From the cell containing the given text, extract its center point as [x, y] coordinate. 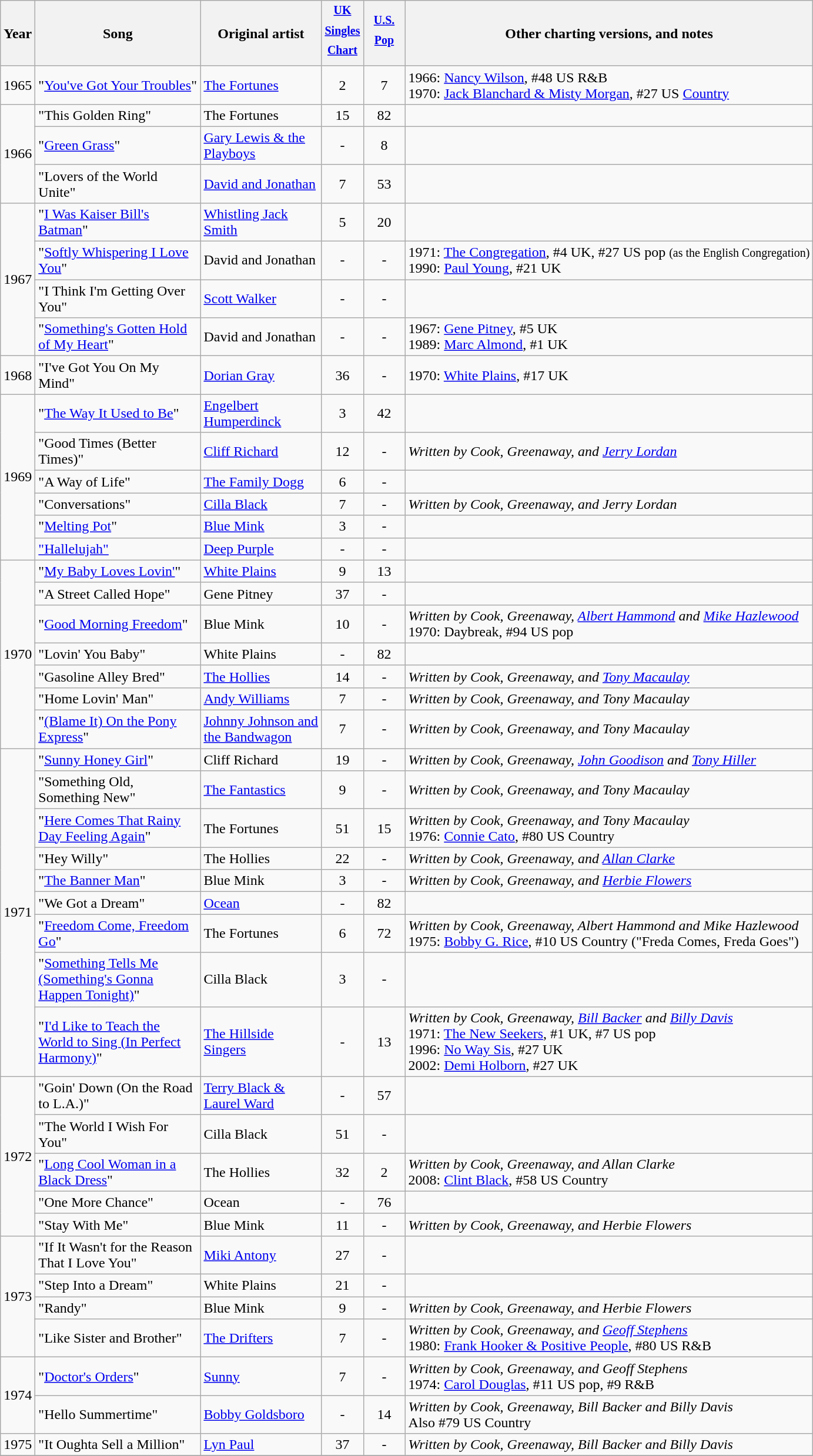
"Lovers of the World Unite" [118, 183]
Lyn Paul [261, 1445]
1973 [18, 1297]
Deep Purple [261, 549]
Written by Cook, Greenaway, Albert Hammond and Mike Hazlewood1970: Daybreak, #94 US pop [609, 624]
The Family Dogg [261, 482]
22 [342, 858]
"Softly Whispering I Love You" [118, 261]
"The World I Wish For You" [118, 1134]
"Long Cool Woman in a Black Dress" [118, 1172]
36 [342, 375]
5 [342, 222]
"Green Grass" [118, 146]
1974 [18, 1395]
"Something's Gotten Hold of My Heart" [118, 337]
10 [342, 624]
Andy Williams [261, 699]
UK Singles Chart [342, 33]
1966: Nancy Wilson, #48 US R&B1970: Jack Blanchard & Misty Morgan, #27 US Country [609, 85]
Written by Cook, Greenaway, and Geoff Stephens1974: Carol Douglas, #11 US pop, #9 R&B [609, 1376]
"A Street Called Hope" [118, 593]
"I Was Kaiser Bill's Batman" [118, 222]
Written by Cook, Greenaway, and Allan Clarke [609, 858]
Written by Cook, Greenaway, Bill Backer and Billy Davis [609, 1445]
Gary Lewis & the Playboys [261, 146]
"Hey Willy" [118, 858]
32 [342, 1172]
Miki Antony [261, 1255]
"You've Got Your Troubles" [118, 85]
"Hallelujah" [118, 549]
1970: White Plains, #17 UK [609, 375]
"The Way It Used to Be" [118, 414]
"This Golden Ring" [118, 115]
Written by Cook, Greenaway, John Goodison and Tony Hiller [609, 760]
Sunny [261, 1376]
"One More Chance" [118, 1202]
"Goin' Down (On the Road to L.A.)" [118, 1095]
"Freedom Come, Freedom Go" [118, 933]
Johnny Johnson and the Bandwagon [261, 730]
"Sunny Honey Girl" [118, 760]
"Here Comes That Rainy Day Feeling Again" [118, 828]
"The Banner Man" [118, 881]
1965 [18, 85]
"Stay With Me" [118, 1224]
Original artist [261, 33]
"Good Times (Better Times)" [118, 451]
27 [342, 1255]
"It Oughta Sell a Million" [118, 1445]
Scott Walker [261, 298]
1968 [18, 375]
Bobby Goldsboro [261, 1415]
72 [384, 933]
"Hello Summertime" [118, 1415]
Written by Cook, Greenaway, Bill Backer and Billy DavisAlso #79 US Country [609, 1415]
"Step Into a Dream" [118, 1286]
57 [384, 1095]
"Melting Pot" [118, 526]
1966 [18, 153]
"A Way of Life" [118, 482]
"We Got a Dream" [118, 903]
1969 [18, 477]
"Something Tells Me (Something's Gonna Happen Tonight)" [118, 979]
21 [342, 1286]
1967: Gene Pitney, #5 UK1989: Marc Almond, #1 UK [609, 337]
Other charting versions, and notes [609, 33]
Engelbert Humperdinck [261, 414]
The Hillside Singers [261, 1041]
Written by Cook, Greenaway, and Geoff Stephens1980: Frank Hooker & Positive People, #80 US R&B [609, 1338]
"Home Lovin' Man" [118, 699]
The Fantastics [261, 790]
Written by Cook, Greenaway, Bill Backer and Billy Davis1971: The New Seekers, #1 UK, #7 US pop1996: No Way Sis, #27 UK2002: Demi Holborn, #27 UK [609, 1041]
Year [18, 33]
The Drifters [261, 1338]
8 [384, 146]
"Like Sister and Brother" [118, 1338]
Terry Black & Laurel Ward [261, 1095]
"Randy" [118, 1308]
Written by Cook, Greenaway, and Allan Clarke2008: Clint Black, #58 US Country [609, 1172]
"Doctor's Orders" [118, 1376]
"I've Got You On My Mind" [118, 375]
1971 [18, 913]
11 [342, 1224]
Gene Pitney [261, 593]
Song [118, 33]
Dorian Gray [261, 375]
19 [342, 760]
"(Blame It) On the Pony Express" [118, 730]
1971: The Congregation, #4 UK, #27 US pop (as the English Congregation)1990: Paul Young, #21 UK [609, 261]
42 [384, 414]
Whistling Jack Smith [261, 222]
"Something Old, Something New" [118, 790]
"Conversations" [118, 504]
"Lovin' You Baby" [118, 654]
20 [384, 222]
"Gasoline Alley Bred" [118, 676]
1967 [18, 280]
53 [384, 183]
Written by Cook, Greenaway, and Tony Macaulay1976: Connie Cato, #80 US Country [609, 828]
Written by Cook, Greenaway, Albert Hammond and Mike Hazlewood1975: Bobby G. Rice, #10 US Country ("Freda Comes, Freda Goes") [609, 933]
"My Baby Loves Lovin'" [118, 571]
12 [342, 451]
"If It Wasn't for the Reason That I Love You" [118, 1255]
"Good Morning Freedom" [118, 624]
U.S. Pop [384, 33]
"I'd Like to Teach the World to Sing (In Perfect Harmony)" [118, 1041]
1970 [18, 654]
1975 [18, 1445]
1972 [18, 1156]
"I Think I'm Getting Over You" [118, 298]
76 [384, 1202]
